Locate the cell with the specified text and output its [x, y] center coordinate. 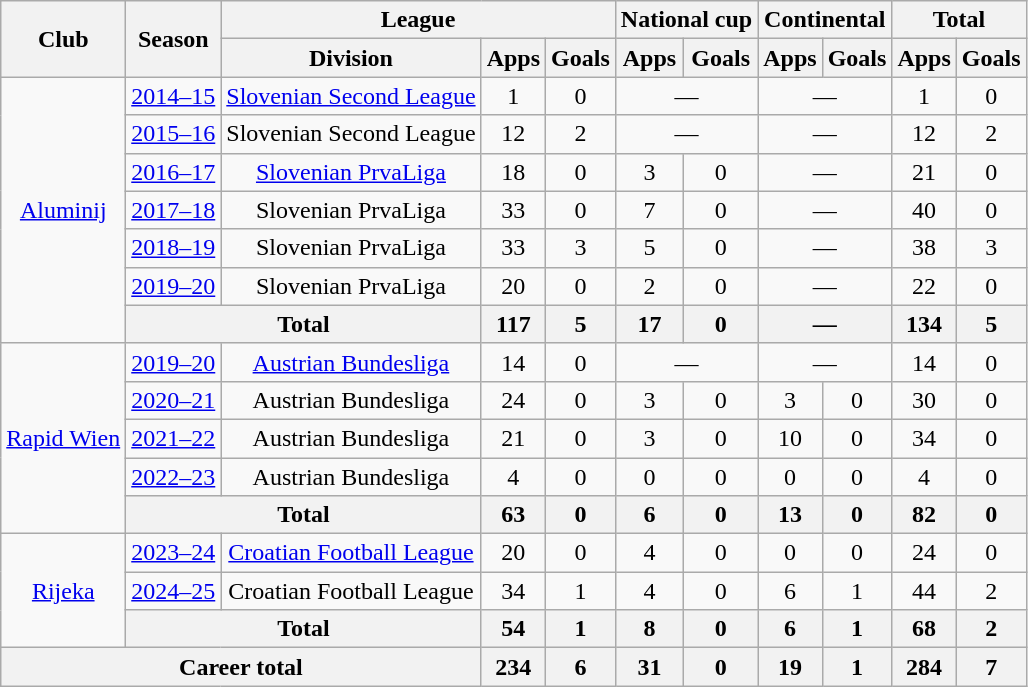
Rapid Wien [64, 438]
22 [924, 286]
2017–18 [174, 210]
44 [924, 591]
National cup [686, 20]
Aluminij [64, 210]
Club [64, 39]
30 [924, 400]
2020–21 [174, 400]
31 [649, 667]
17 [649, 324]
13 [790, 515]
2024–25 [174, 591]
2018–19 [174, 248]
2023–24 [174, 553]
38 [924, 248]
2016–17 [174, 172]
54 [513, 629]
117 [513, 324]
Continental [825, 20]
82 [924, 515]
10 [790, 438]
134 [924, 324]
2014–15 [174, 96]
Rijeka [64, 591]
2015–16 [174, 134]
40 [924, 210]
234 [513, 667]
2022–23 [174, 477]
63 [513, 515]
8 [649, 629]
18 [513, 172]
Career total [241, 667]
68 [924, 629]
Season [174, 39]
2021–22 [174, 438]
League [418, 20]
19 [790, 667]
Division [351, 58]
284 [924, 667]
